For the text-containing cell, return its midpoint in (X, Y) coordinate format. 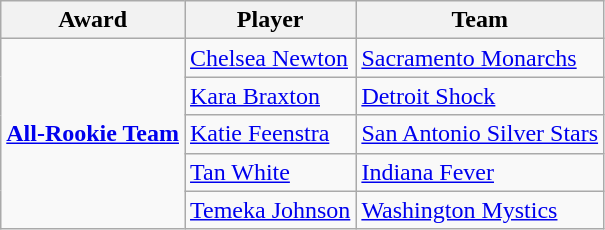
Kara Braxton (270, 96)
Chelsea Newton (270, 58)
Katie Feenstra (270, 134)
Team (480, 20)
Tan White (270, 172)
Temeka Johnson (270, 210)
San Antonio Silver Stars (480, 134)
All-Rookie Team (93, 134)
Sacramento Monarchs (480, 58)
Washington Mystics (480, 210)
Player (270, 20)
Award (93, 20)
Indiana Fever (480, 172)
Detroit Shock (480, 96)
